Search for the cell housing the specified text and yield its (X, Y) center coordinate. 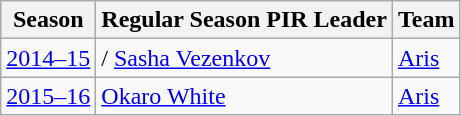
Team (426, 20)
Regular Season PIR Leader (244, 20)
2015–16 (48, 96)
/ Sasha Vezenkov (244, 58)
2014–15 (48, 58)
Season (48, 20)
Okaro White (244, 96)
